Search for the cell housing the specified text and yield its (X, Y) center coordinate. 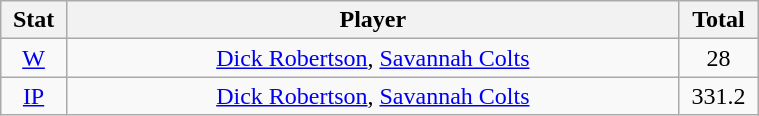
W (34, 58)
IP (34, 96)
Total (718, 20)
331.2 (718, 96)
Stat (34, 20)
28 (718, 58)
Player (372, 20)
